Search for the cell housing the specified text and yield its (X, Y) center coordinate. 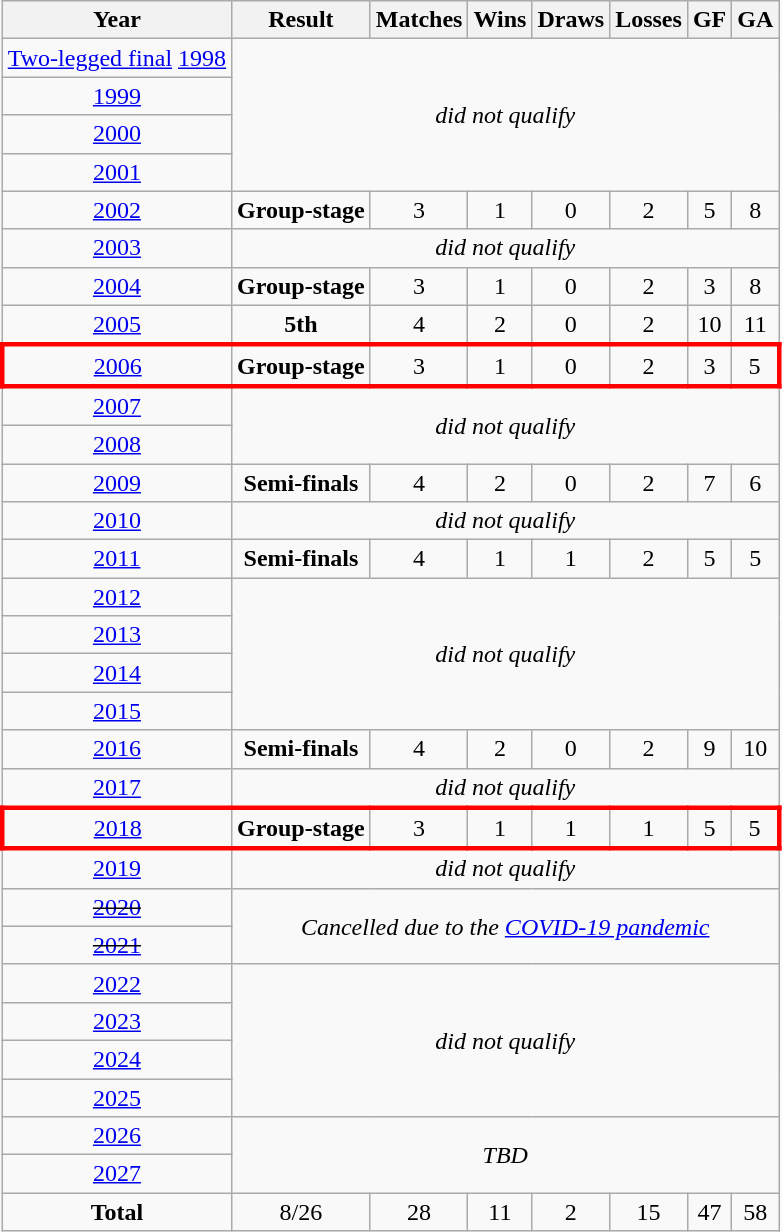
7 (709, 483)
2010 (116, 521)
2009 (116, 483)
2000 (116, 134)
Two-legged final 1998 (116, 58)
28 (419, 1212)
8/26 (302, 1212)
TBD (506, 1155)
Wins (500, 20)
2015 (116, 711)
2001 (116, 172)
58 (756, 1212)
Result (302, 20)
5th (302, 325)
2018 (116, 828)
2019 (116, 869)
47 (709, 1212)
2006 (116, 366)
15 (649, 1212)
Cancelled due to the COVID-19 pandemic (506, 926)
2025 (116, 1097)
2022 (116, 983)
2027 (116, 1174)
2017 (116, 788)
2007 (116, 406)
Year (116, 20)
2003 (116, 248)
2014 (116, 673)
2004 (116, 286)
6 (756, 483)
2012 (116, 597)
Matches (419, 20)
9 (709, 749)
2024 (116, 1059)
2005 (116, 325)
GA (756, 20)
2023 (116, 1021)
2008 (116, 444)
GF (709, 20)
2026 (116, 1136)
2013 (116, 635)
Losses (649, 20)
Draws (571, 20)
2011 (116, 559)
2021 (116, 945)
2002 (116, 210)
2020 (116, 907)
1999 (116, 96)
2016 (116, 749)
Total (116, 1212)
